Determine the [X, Y] coordinate at the center of the cell enclosing the given text.  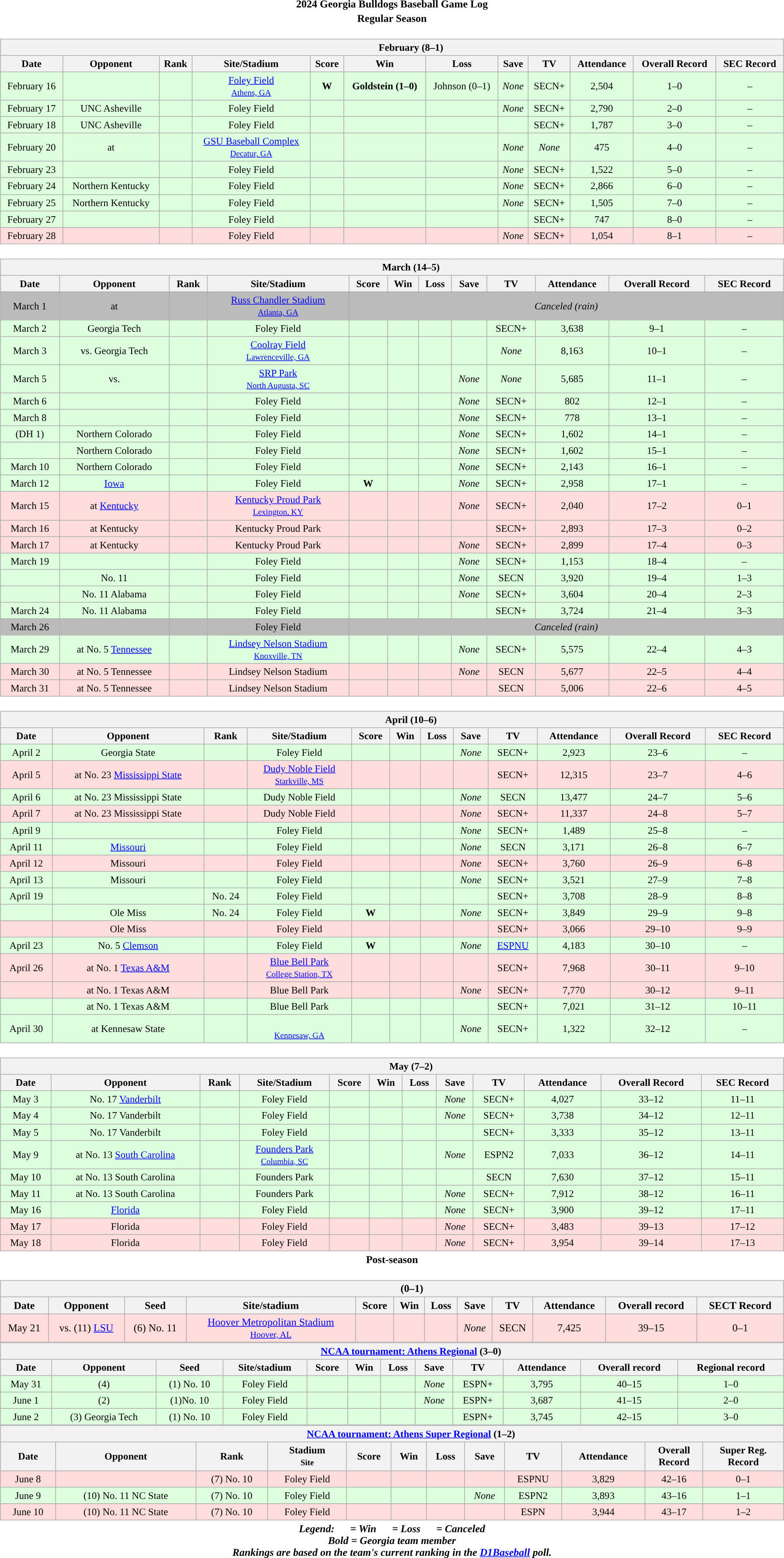
17–4 [657, 545]
6–7 [745, 847]
16–1 [657, 467]
7,968 [574, 968]
February 25 [31, 203]
9–11 [745, 990]
June 8 [28, 1479]
4,183 [574, 945]
0–3 [744, 545]
1,322 [574, 1029]
NCAA tournament: Athens Super Regional (1–2) [392, 1434]
1–1 [743, 1495]
2,958 [572, 484]
3,708 [574, 896]
May 9 [26, 1154]
10–11 [745, 1007]
April 6 [26, 797]
April 9 [26, 830]
1,489 [574, 830]
June 2 [26, 1417]
StadiumSite [307, 1456]
April 7 [26, 814]
3,604 [572, 594]
11–1 [657, 379]
17–2 [657, 506]
Kennesaw, GA [299, 1029]
17–13 [742, 1243]
SECT Record [740, 1305]
March 19 [30, 561]
9–8 [745, 912]
Super Reg.Record [743, 1456]
Georgia Tech [115, 328]
2,790 [602, 109]
3,171 [574, 847]
Coolray FieldLawrenceville, GA [278, 351]
May 4 [26, 1116]
12–11 [742, 1116]
3,900 [563, 1210]
May 11 [26, 1193]
22–6 [657, 688]
14–1 [657, 434]
March 29 [30, 649]
April 5 [26, 775]
Russ Chandler StadiumAtlanta, GA [278, 305]
3,795 [542, 1384]
March 6 [30, 401]
5,685 [572, 379]
14–11 [742, 1154]
GSU Baseball ComplexDecatur, GA [251, 147]
10–1 [657, 351]
Johnson (0–1) [462, 86]
April 12 [26, 863]
NCAA tournament: Athens Regional (3–0) [392, 1351]
March (14–5) [392, 267]
7–8 [745, 880]
May 10 [26, 1177]
29–10 [658, 929]
5–7 [745, 814]
2–3 [744, 594]
4–3 [744, 649]
29–9 [658, 912]
February 16 [31, 86]
No. 5 Clemson [128, 945]
8–8 [745, 896]
March 17 [30, 545]
3,893 [603, 1495]
May 3 [26, 1099]
9–1 [657, 328]
12–1 [657, 401]
OverallRecord [674, 1456]
(DH 1) [30, 434]
17–3 [657, 528]
3,521 [574, 880]
4–4 [744, 672]
7,912 [563, 1193]
3,483 [563, 1226]
3,829 [603, 1479]
802 [572, 401]
February 20 [31, 147]
Foley FieldAthens, GA [251, 86]
Georgia State [128, 753]
February 23 [31, 170]
9–10 [745, 968]
April 30 [26, 1029]
1,787 [602, 125]
5,006 [572, 688]
3,638 [572, 328]
41–15 [629, 1400]
30–12 [658, 990]
2,040 [572, 506]
24–8 [658, 814]
March 31 [30, 688]
21–4 [657, 611]
42–16 [674, 1479]
33–12 [651, 1099]
39–12 [651, 1210]
11–11 [742, 1099]
3,687 [542, 1400]
vs. (11) LSU [86, 1328]
8–1 [675, 235]
7–0 [675, 203]
7,021 [574, 1007]
475 [602, 147]
2,504 [602, 86]
ESPN [533, 1512]
March 5 [30, 379]
April (10–6) [392, 719]
40–15 [629, 1384]
February 27 [31, 219]
15–1 [657, 451]
42–15 [629, 1417]
5–6 [745, 797]
March 30 [30, 672]
0–2 [744, 528]
May (7–2) [392, 1067]
Iowa [115, 484]
March 15 [30, 506]
13–11 [742, 1132]
1,153 [572, 561]
(3) Georgia Tech [104, 1417]
Regional record [731, 1368]
13,477 [574, 797]
38–12 [651, 1193]
28–9 [658, 896]
March 16 [30, 528]
13–1 [657, 418]
3,920 [572, 578]
32–12 [658, 1029]
(4) [104, 1384]
30–10 [658, 945]
Hoover Metropolitan StadiumHoover, AL [270, 1328]
1–3 [744, 578]
June 10 [28, 1512]
19–4 [657, 578]
3–3 [744, 611]
7,770 [574, 990]
May 17 [26, 1226]
No. 11 [115, 578]
26–9 [658, 863]
(2) [104, 1400]
3,333 [563, 1132]
24–7 [658, 797]
30–11 [658, 968]
12,315 [574, 775]
3,745 [542, 1417]
March 12 [30, 484]
Goldstein (1–0) [385, 86]
25–8 [658, 830]
5,575 [572, 649]
March 10 [30, 467]
17–12 [742, 1226]
5–0 [675, 170]
June 9 [28, 1495]
Lindsey Nelson StadiumKnoxville, TN [278, 649]
17–11 [742, 1210]
7,630 [563, 1177]
May 16 [26, 1210]
2,143 [572, 467]
2,893 [572, 528]
2,923 [574, 753]
April 26 [26, 968]
34–12 [651, 1116]
35–12 [651, 1132]
May 31 [26, 1384]
April 13 [26, 880]
3,944 [603, 1512]
May 18 [26, 1243]
4–6 [745, 775]
43–17 [674, 1512]
April 23 [26, 945]
February 17 [31, 109]
26–8 [658, 847]
7,033 [563, 1154]
vs. [115, 379]
9–9 [745, 929]
23–6 [658, 753]
27–9 [658, 880]
March 3 [30, 351]
February (8–1) [392, 47]
1,054 [602, 235]
1,505 [602, 203]
1,522 [602, 170]
2,899 [572, 545]
22–4 [657, 649]
vs. Georgia Tech [115, 351]
March 26 [30, 627]
March 1 [30, 305]
March 2 [30, 328]
8–0 [675, 219]
5,677 [572, 672]
7,425 [569, 1328]
18–4 [657, 561]
23–7 [658, 775]
February 24 [31, 186]
May 5 [26, 1132]
(1)No. 10 [189, 1400]
37–12 [651, 1177]
8,163 [572, 351]
6–8 [745, 863]
39–14 [651, 1243]
at Kennesaw State [128, 1029]
May 21 [24, 1328]
April 2 [26, 753]
11,337 [574, 814]
39–15 [651, 1328]
778 [572, 418]
3,760 [574, 863]
43–16 [674, 1495]
17–1 [657, 484]
4–5 [744, 688]
3,724 [572, 611]
22–5 [657, 672]
March 24 [30, 611]
31–12 [658, 1007]
16–11 [742, 1193]
Kentucky Proud ParkLexington, KY [278, 506]
15–11 [742, 1177]
Dudy Noble FieldStarkville, MS [299, 775]
1–2 [743, 1512]
June 1 [26, 1400]
20–4 [657, 594]
3,954 [563, 1243]
3,066 [574, 929]
Founders ParkColumbia, SC [284, 1154]
(6) No. 11 [155, 1328]
3,849 [574, 912]
4–0 [675, 147]
SRP ParkNorth Augusta, SC [278, 379]
36–12 [651, 1154]
6–0 [675, 186]
April 11 [26, 847]
February 18 [31, 125]
4,027 [563, 1099]
3,738 [563, 1116]
Blue Bell ParkCollege Station, TX [299, 968]
39–13 [651, 1226]
April 19 [26, 896]
2,866 [602, 186]
(0–1) [392, 1289]
747 [602, 219]
February 28 [31, 235]
March 8 [30, 418]
